Scan for the cell matching the given text and deliver its [x, y] coordinate at center. 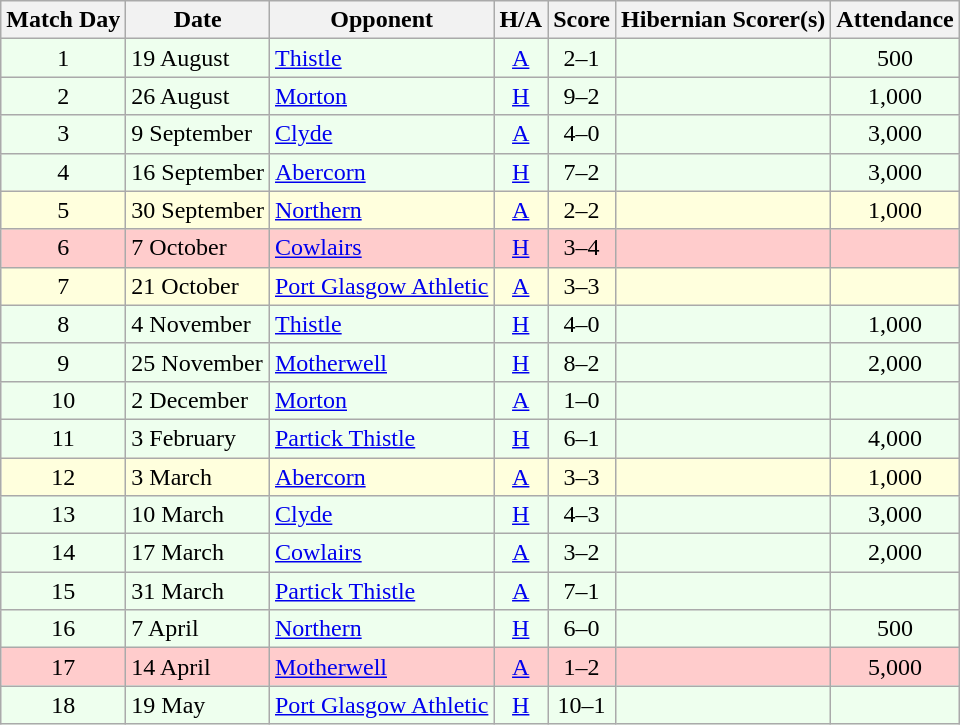
4 November [198, 324]
6 [64, 248]
11 [64, 438]
21 October [198, 286]
19 August [198, 58]
Match Day [64, 20]
7–1 [582, 591]
13 [64, 515]
12 [64, 477]
Hibernian Scorer(s) [724, 20]
9–2 [582, 96]
Attendance [895, 20]
5,000 [895, 667]
7–2 [582, 172]
3–2 [582, 553]
9 September [198, 134]
6–0 [582, 629]
2–1 [582, 58]
H/A [521, 20]
Opponent [381, 20]
2 [64, 96]
16 [64, 629]
30 September [198, 210]
7 October [198, 248]
10–1 [582, 705]
4 [64, 172]
14 [64, 553]
4–3 [582, 515]
4,000 [895, 438]
5 [64, 210]
7 [64, 286]
3 [64, 134]
10 [64, 400]
8–2 [582, 362]
17 [64, 667]
9 [64, 362]
3–4 [582, 248]
1–2 [582, 667]
26 August [198, 96]
10 March [198, 515]
7 April [198, 629]
3 March [198, 477]
19 May [198, 705]
15 [64, 591]
14 April [198, 667]
2–2 [582, 210]
Date [198, 20]
16 September [198, 172]
8 [64, 324]
18 [64, 705]
25 November [198, 362]
1 [64, 58]
17 March [198, 553]
6–1 [582, 438]
31 March [198, 591]
3 February [198, 438]
Score [582, 20]
2 December [198, 400]
1–0 [582, 400]
